Return the [x, y] coordinate for the center point of the cell that contains the specified text.  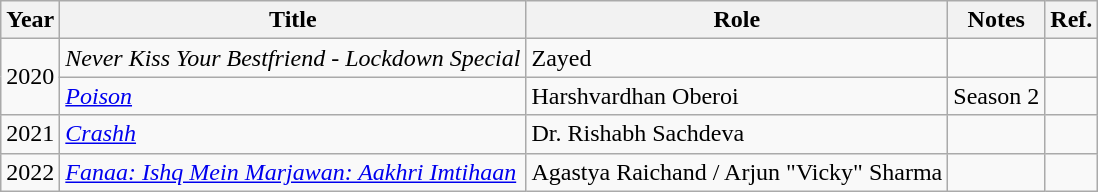
Title [293, 20]
Ref. [1072, 20]
2021 [30, 134]
Agastya Raichand / Arjun "Vicky" Sharma [737, 172]
2022 [30, 172]
Poison [293, 96]
Never Kiss Your Bestfriend - Lockdown Special [293, 58]
Notes [996, 20]
Dr. Rishabh Sachdeva [737, 134]
Season 2 [996, 96]
Fanaa: Ishq Mein Marjawan: Aakhri Imtihaan [293, 172]
2020 [30, 77]
Role [737, 20]
Zayed [737, 58]
Harshvardhan Oberoi [737, 96]
Year [30, 20]
Crashh [293, 134]
